From the cell containing the given text, extract its center point as [x, y] coordinate. 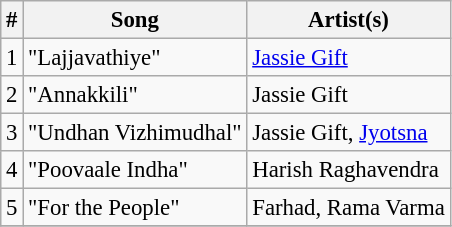
1 [12, 58]
Farhad, Rama Varma [348, 208]
2 [12, 95]
"Poovaale Indha" [135, 170]
4 [12, 170]
Song [135, 20]
Artist(s) [348, 20]
# [12, 20]
Harish Raghavendra [348, 170]
3 [12, 133]
5 [12, 208]
"Lajjavathiye" [135, 58]
Jassie Gift, Jyotsna [348, 133]
"Undhan Vizhimudhal" [135, 133]
"For the People" [135, 208]
"Annakkili" [135, 95]
